From the cell containing the given text, extract its center point as [x, y] coordinate. 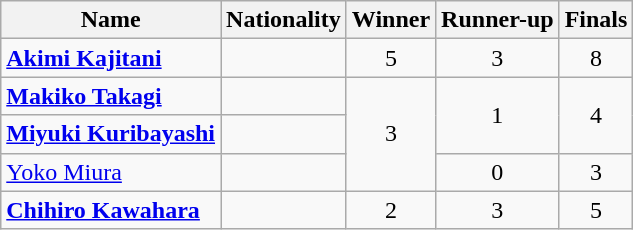
Winner [390, 20]
Yoko Miura [111, 172]
8 [596, 58]
Finals [596, 20]
Runner-up [498, 20]
Akimi Kajitani [111, 58]
0 [498, 172]
Nationality [284, 20]
2 [390, 210]
Chihiro Kawahara [111, 210]
4 [596, 115]
Name [111, 20]
1 [498, 115]
Miyuki Kuribayashi [111, 134]
Makiko Takagi [111, 96]
